Pinpoint the cell where the given text exists, returning its [x, y] midpoint coordinate. 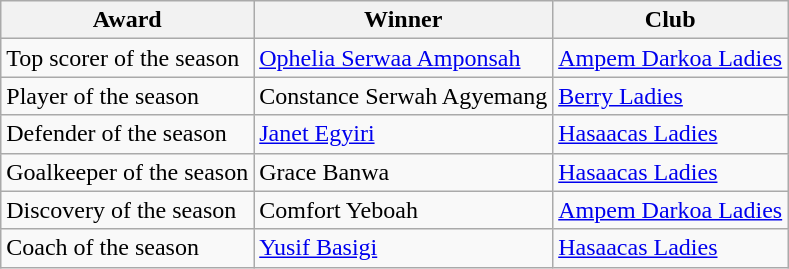
Berry Ladies [670, 96]
Defender of the season [128, 134]
Janet Egyiri [404, 134]
Club [670, 20]
Player of the season [128, 96]
Constance Serwah Agyemang [404, 96]
Award [128, 20]
Grace Banwa [404, 172]
Comfort Yeboah [404, 210]
Winner [404, 20]
Ophelia Serwaa Amponsah [404, 58]
Coach of the season [128, 248]
Discovery of the season [128, 210]
Top scorer of the season [128, 58]
Yusif Basigi [404, 248]
Goalkeeper of the season [128, 172]
